For the text-containing cell, return its midpoint in [x, y] coordinate format. 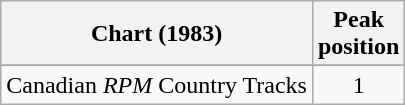
Canadian RPM Country Tracks [157, 85]
Peakposition [358, 34]
Chart (1983) [157, 34]
1 [358, 85]
